Extract the (x, y) coordinate from the center of the cell holding the provided text.  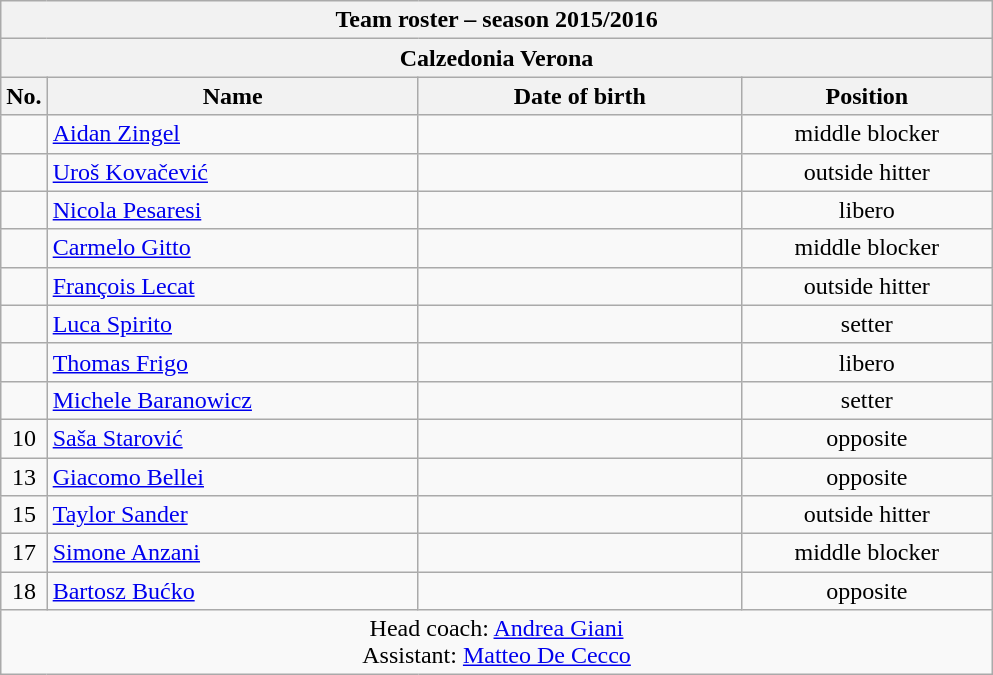
Name (232, 96)
Date of birth (580, 96)
Simone Anzani (232, 553)
15 (24, 515)
François Lecat (232, 286)
Thomas Frigo (232, 362)
18 (24, 591)
Nicola Pesaresi (232, 210)
Uroš Kovačević (232, 172)
13 (24, 477)
Team roster – season 2015/2016 (497, 20)
Carmelo Gitto (232, 248)
Taylor Sander (232, 515)
17 (24, 553)
Luca Spirito (232, 324)
Bartosz Bućko (232, 591)
Position (866, 96)
Michele Baranowicz (232, 400)
Head coach: Andrea GianiAssistant: Matteo De Cecco (497, 642)
No. (24, 96)
Aidan Zingel (232, 134)
Saša Starović (232, 438)
10 (24, 438)
Calzedonia Verona (497, 58)
Giacomo Bellei (232, 477)
